Scan for the cell matching the given text and deliver its (x, y) coordinate at center. 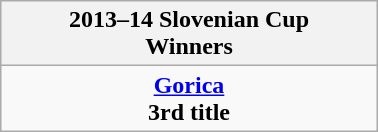
Gorica3rd title (189, 98)
2013–14 Slovenian Cup Winners (189, 34)
